From the cell containing the given text, extract its center point as (x, y) coordinate. 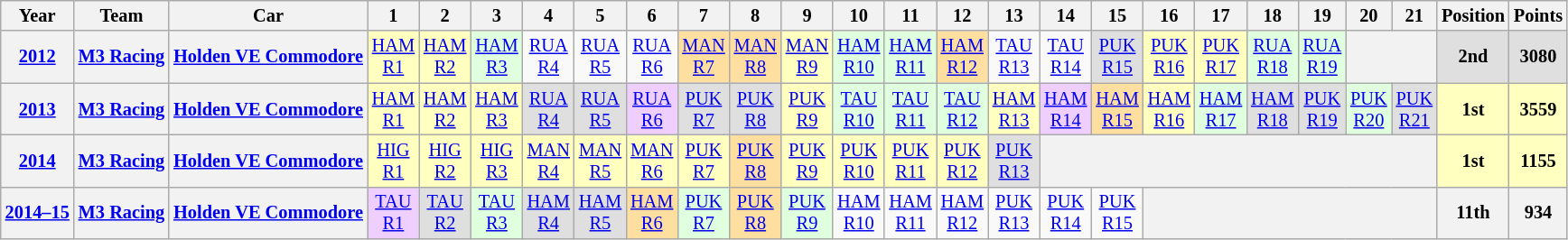
10 (858, 15)
12 (963, 15)
HAM R14 (1066, 109)
TAU R11 (910, 109)
3 (497, 15)
TAU R14 (1066, 57)
HAM R13 (1013, 109)
13 (1013, 15)
TAU R13 (1013, 57)
2 (444, 15)
17 (1221, 15)
Year (38, 15)
HAM R16 (1169, 109)
11 (910, 15)
3559 (1538, 109)
MAN R5 (600, 161)
Points (1538, 15)
3080 (1538, 57)
2013 (38, 109)
HAM R17 (1221, 109)
TAU R12 (963, 109)
9 (807, 15)
HAM R15 (1116, 109)
Position (1473, 15)
16 (1169, 15)
TAU R2 (444, 213)
HAM R4 (549, 213)
PUK R12 (963, 161)
HAM R18 (1272, 109)
HIG R2 (444, 161)
MAN R8 (755, 57)
Car (268, 15)
RUA R18 (1272, 57)
2014 (38, 161)
HIG R1 (394, 161)
Team (121, 15)
7 (703, 15)
PUK R17 (1221, 57)
PUK R21 (1414, 109)
HAM R5 (600, 213)
4 (549, 15)
PUK R16 (1169, 57)
1 (394, 15)
PUK R10 (858, 161)
PUK R19 (1322, 109)
PUK R14 (1066, 213)
18 (1272, 15)
2014–15 (38, 213)
8 (755, 15)
HIG R3 (497, 161)
934 (1538, 213)
TAU R3 (497, 213)
2nd (1473, 57)
HAM R6 (652, 213)
MAN R4 (549, 161)
20 (1368, 15)
21 (1414, 15)
MAN R7 (703, 57)
RUA R19 (1322, 57)
19 (1322, 15)
TAU R10 (858, 109)
6 (652, 15)
PUK R11 (910, 161)
11th (1473, 213)
14 (1066, 15)
TAU R1 (394, 213)
2012 (38, 57)
MAN R9 (807, 57)
5 (600, 15)
1155 (1538, 161)
MAN R6 (652, 161)
15 (1116, 15)
PUK R20 (1368, 109)
